Scan for the cell matching the given text and deliver its (x, y) coordinate at center. 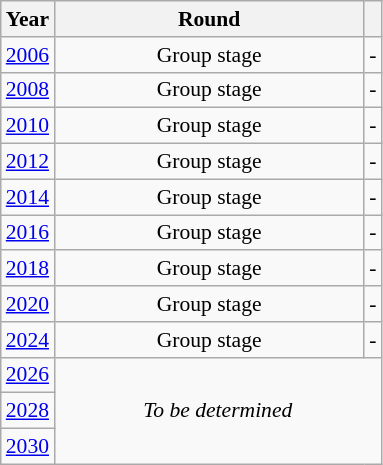
2026 (28, 375)
2028 (28, 411)
2010 (28, 126)
2030 (28, 447)
Round (209, 19)
2008 (28, 90)
Year (28, 19)
2024 (28, 340)
To be determined (218, 410)
2018 (28, 269)
2012 (28, 162)
2016 (28, 233)
2006 (28, 55)
2014 (28, 197)
2020 (28, 304)
